Determine the [X, Y] coordinate at the center of the cell enclosing the given text.  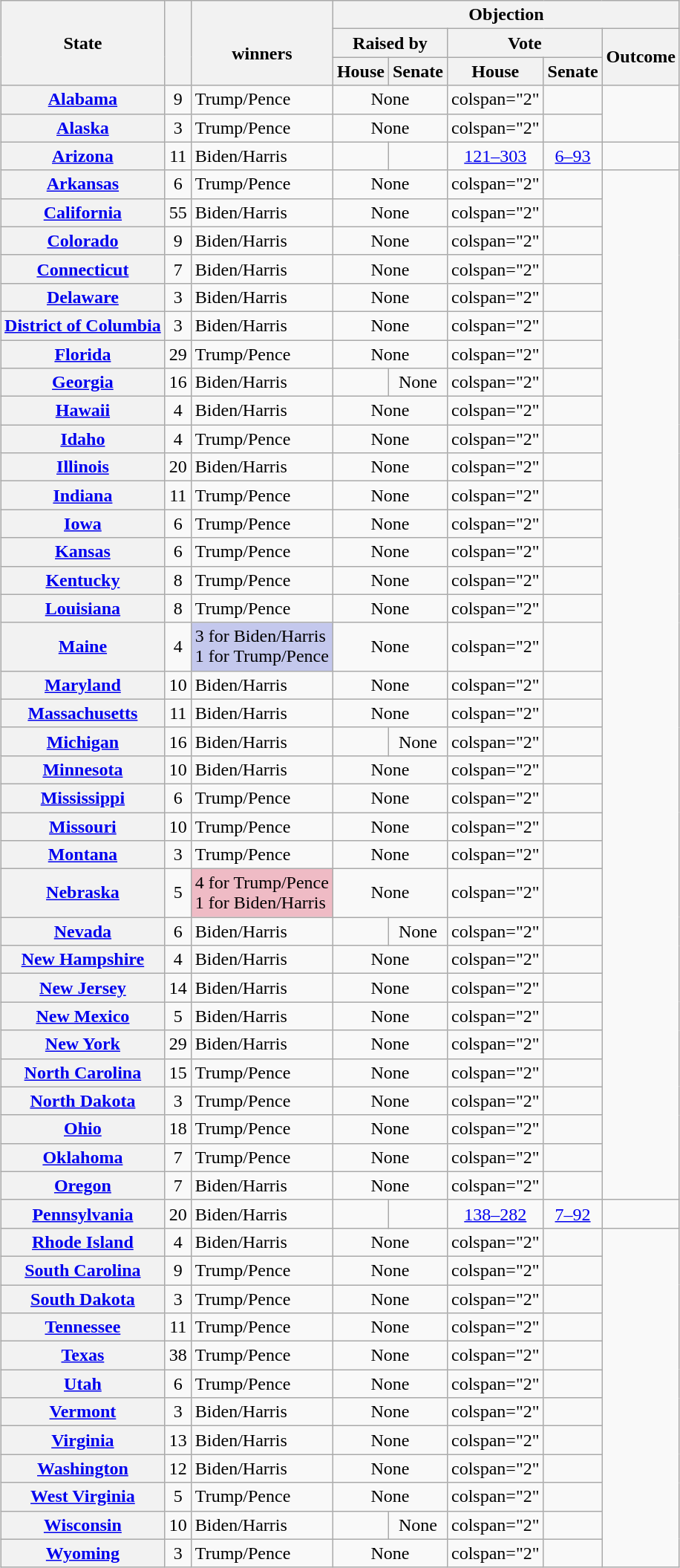
4 for Trump/Pence1 for Biden/Harris [261, 893]
Rhode Island [83, 1242]
Colorado [83, 241]
Washington [83, 1468]
15 [178, 1073]
Delaware [83, 297]
North Dakota [83, 1101]
Arizona [83, 156]
New Jersey [83, 988]
Nevada [83, 931]
North Carolina [83, 1073]
West Virginia [83, 1497]
7–92 [573, 1214]
3 for Biden/Harris1 for Trump/Pence [261, 646]
District of Columbia [83, 325]
winners [261, 43]
Idaho [83, 439]
Missouri [83, 827]
New Hampshire [83, 960]
Michigan [83, 741]
Vermont [83, 1412]
Montana [83, 855]
Georgia [83, 383]
Utah [83, 1384]
121–303 [496, 156]
Arkansas [83, 184]
New York [83, 1044]
Virginia [83, 1440]
State [83, 43]
Kansas [83, 552]
Wisconsin [83, 1525]
New Mexico [83, 1016]
Minnesota [83, 770]
Ohio [83, 1129]
38 [178, 1356]
18 [178, 1129]
Oregon [83, 1185]
Pennsylvania [83, 1214]
Alabama [83, 100]
Vote [526, 43]
Kentucky [83, 580]
Maine [83, 646]
Tennessee [83, 1327]
14 [178, 988]
138–282 [496, 1214]
Louisiana [83, 608]
Nebraska [83, 893]
Raised by [390, 43]
13 [178, 1440]
Iowa [83, 524]
55 [178, 212]
South Dakota [83, 1299]
California [83, 212]
Alaska [83, 128]
Wyoming [83, 1553]
6–93 [573, 156]
Objection [506, 15]
Oklahoma [83, 1157]
Texas [83, 1356]
Connecticut [83, 269]
Maryland [83, 685]
Mississippi [83, 798]
Massachusetts [83, 713]
Indiana [83, 495]
12 [178, 1468]
South Carolina [83, 1270]
Florida [83, 354]
Outcome [641, 57]
Hawaii [83, 411]
Illinois [83, 467]
